Provide the [x, y] coordinate of the cell's center where the given text is located.  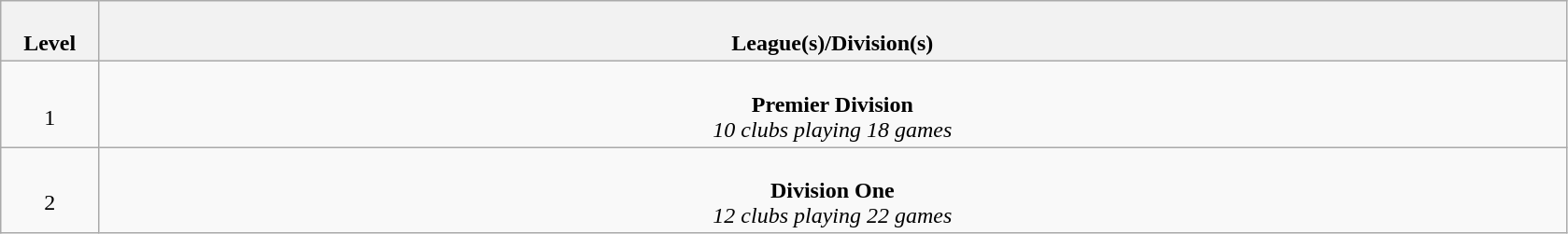
2 [50, 190]
Premier Division 10 clubs playing 18 games [833, 104]
Level [50, 32]
League(s)/Division(s) [833, 32]
1 [50, 104]
Division One12 clubs playing 22 games [833, 190]
